Return the (x, y) coordinate for the center point of the cell that contains the specified text.  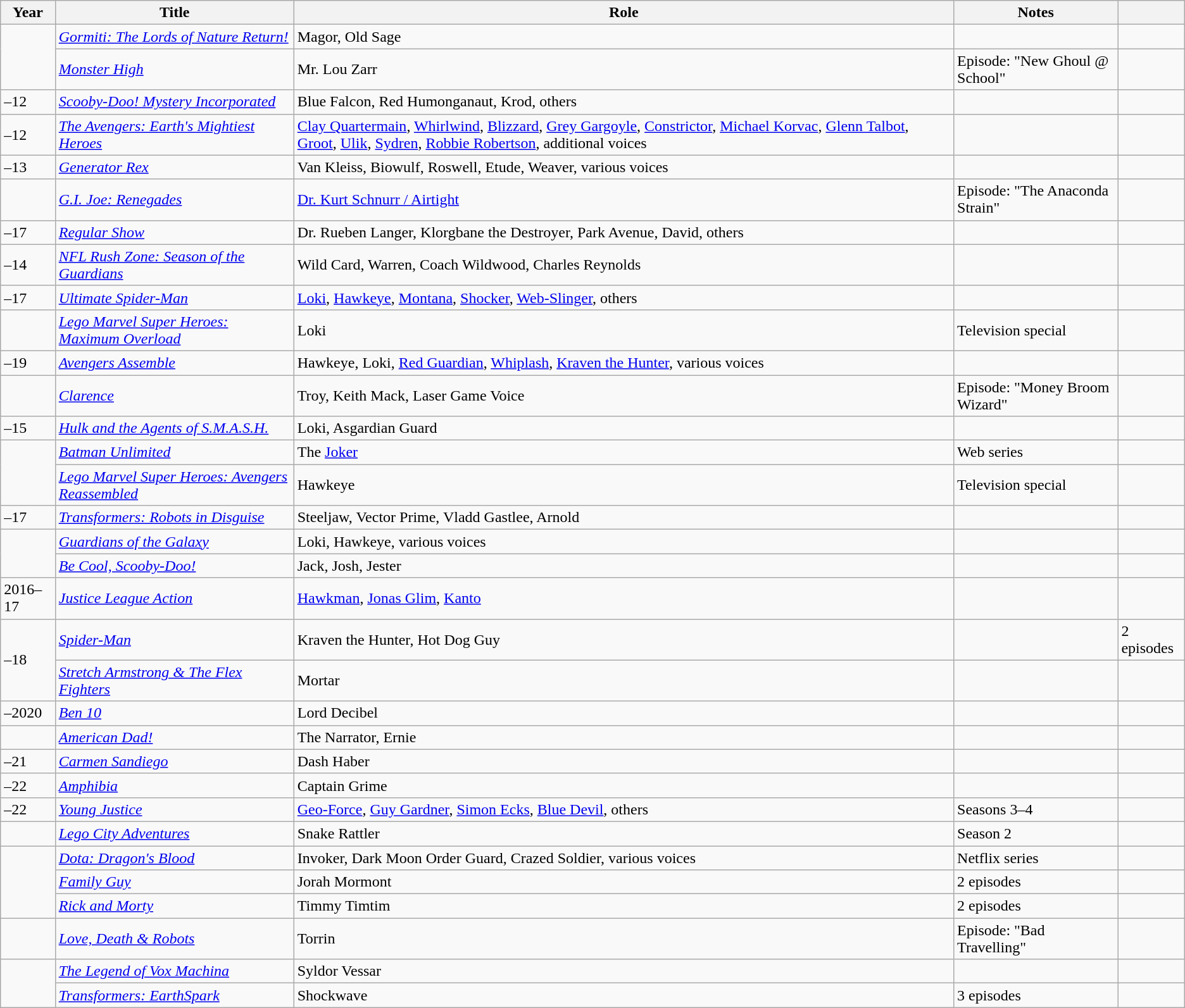
Lego Marvel Super Heroes: Avengers Reassembled (175, 485)
Generator Rex (175, 167)
The Joker (624, 452)
Kraven the Hunter, Hot Dog Guy (624, 639)
Transformers: Robots in Disguise (175, 518)
Hawkeye (624, 485)
Hulk and the Agents of S.M.A.S.H. (175, 428)
Lego Marvel Super Heroes: Maximum Overload (175, 330)
Hawkman, Jonas Glim, Kanto (624, 599)
Be Cool, Scooby-Doo! (175, 566)
–15 (28, 428)
Lego City Adventures (175, 833)
Syldor Vessar (624, 971)
Dr. Rueben Langer, Klorgbane the Destroyer, Park Avenue, David, others (624, 232)
Captain Grime (624, 785)
Loki, Asgardian Guard (624, 428)
Shockwave (624, 995)
Clarence (175, 395)
Family Guy (175, 882)
Loki, Hawkeye, Montana, Shocker, Web-Slinger, others (624, 297)
Monster High (175, 70)
Carmen Sandiego (175, 761)
Lord Decibel (624, 713)
Jorah Mormont (624, 882)
–14 (28, 264)
Magor, Old Sage (624, 37)
Rick and Morty (175, 906)
Dota: Dragon's Blood (175, 857)
Jack, Josh, Jester (624, 566)
Ultimate Spider-Man (175, 297)
Loki (624, 330)
Snake Rattler (624, 833)
Dr. Kurt Schnurr / Airtight (624, 200)
Justice League Action (175, 599)
Stretch Armstrong & The Flex Fighters (175, 681)
Wild Card, Warren, Coach Wildwood, Charles Reynolds (624, 264)
Troy, Keith Mack, Laser Game Voice (624, 395)
Gormiti: The Lords of Nature Return! (175, 37)
Spider-Man (175, 639)
Mortar (624, 681)
G.I. Joe: Renegades (175, 200)
The Avengers: Earth's Mightiest Heroes (175, 134)
NFL Rush Zone: Season of the Guardians (175, 264)
Notes (1036, 13)
2016–17 (28, 599)
Seasons 3–4 (1036, 809)
Amphibia (175, 785)
Episode: "Bad Travelling" (1036, 939)
Guardians of the Galaxy (175, 542)
American Dad! (175, 737)
Episode: "Money Broom Wizard" (1036, 395)
Ben 10 (175, 713)
Episode: "New Ghoul @ School" (1036, 70)
Episode: "The Anaconda Strain" (1036, 200)
Hawkeye, Loki, Red Guardian, Whiplash, Kraven the Hunter, various voices (624, 363)
Scooby-Doo! Mystery Incorporated (175, 102)
Young Justice (175, 809)
Invoker, Dark Moon Order Guard, Crazed Soldier, various voices (624, 857)
Role (624, 13)
Love, Death & Robots (175, 939)
Blue Falcon, Red Humonganaut, Krod, others (624, 102)
Timmy Timtim (624, 906)
–18 (28, 660)
Torrin (624, 939)
Avengers Assemble (175, 363)
Regular Show (175, 232)
Van Kleiss, Biowulf, Roswell, Etude, Weaver, various voices (624, 167)
–13 (28, 167)
Loki, Hawkeye, various voices (624, 542)
Netflix series (1036, 857)
Mr. Lou Zarr (624, 70)
Web series (1036, 452)
Title (175, 13)
The Legend of Vox Machina (175, 971)
The Narrator, Ernie (624, 737)
Geo-Force, Guy Gardner, Simon Ecks, Blue Devil, others (624, 809)
3 episodes (1036, 995)
Season 2 (1036, 833)
Transformers: EarthSpark (175, 995)
–21 (28, 761)
Batman Unlimited (175, 452)
Steeljaw, Vector Prime, Vladd Gastlee, Arnold (624, 518)
Year (28, 13)
–19 (28, 363)
–2020 (28, 713)
Dash Haber (624, 761)
